Find where the given text appears and provide that cell's center as (X, Y) coordinate. 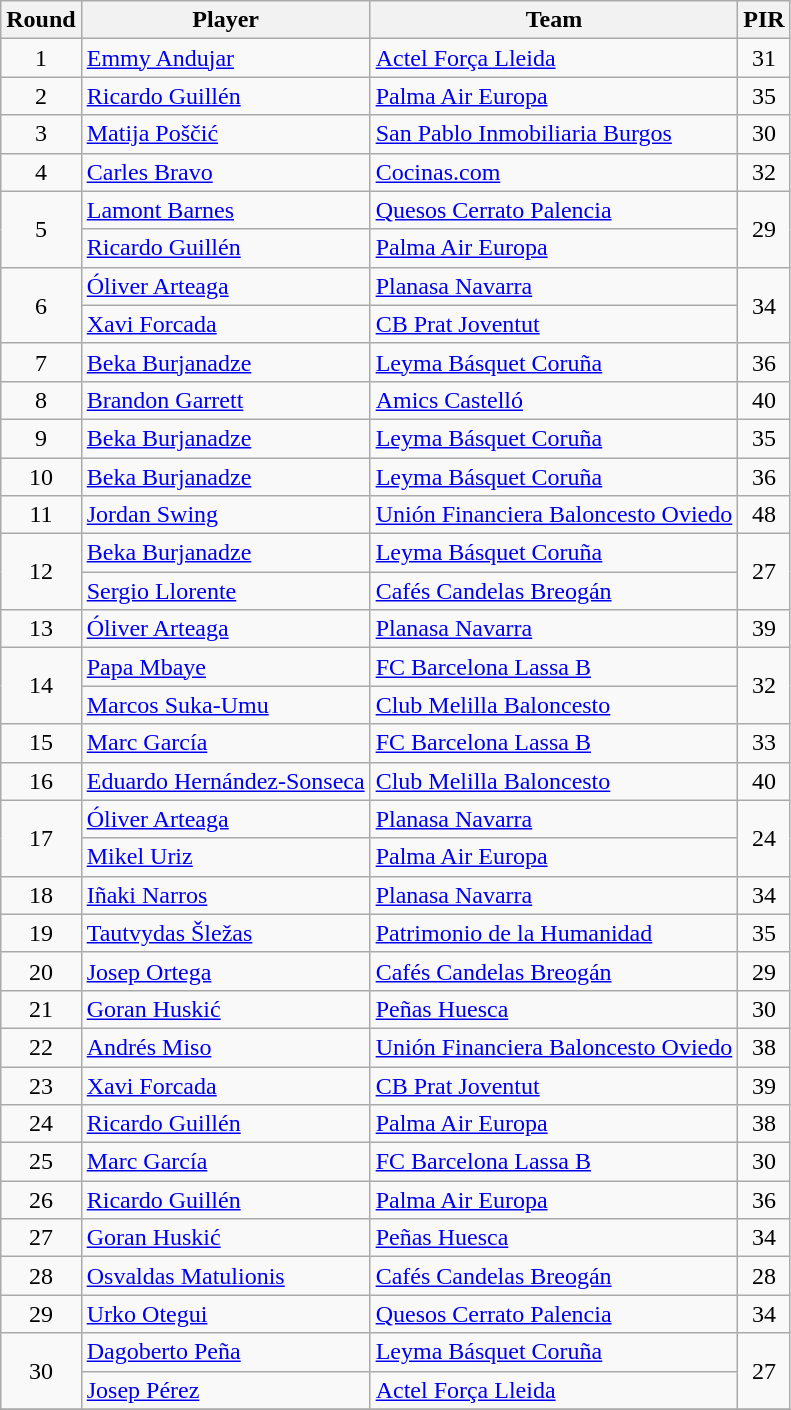
33 (764, 743)
17 (41, 838)
PIR (764, 20)
San Pablo Inmobiliaria Burgos (554, 134)
Dagoberto Peña (226, 1352)
Round (41, 20)
8 (41, 400)
Sergio Llorente (226, 591)
20 (41, 971)
48 (764, 515)
10 (41, 477)
23 (41, 1085)
Patrimonio de la Humanidad (554, 933)
9 (41, 438)
1 (41, 58)
11 (41, 515)
Papa Mbaye (226, 667)
26 (41, 1200)
Matija Poščić (226, 134)
25 (41, 1162)
Brandon Garrett (226, 400)
Urko Otegui (226, 1314)
Mikel Uriz (226, 857)
Jordan Swing (226, 515)
Carles Bravo (226, 172)
14 (41, 686)
2 (41, 96)
Eduardo Hernández-Sonseca (226, 781)
16 (41, 781)
Osvaldas Matulionis (226, 1276)
Andrés Miso (226, 1047)
4 (41, 172)
21 (41, 1009)
12 (41, 572)
3 (41, 134)
15 (41, 743)
Lamont Barnes (226, 210)
Tautvydas Šležas (226, 933)
Amics Castelló (554, 400)
6 (41, 305)
Team (554, 20)
13 (41, 629)
Player (226, 20)
Marcos Suka-Umu (226, 705)
31 (764, 58)
22 (41, 1047)
7 (41, 362)
Iñaki Narros (226, 895)
Josep Pérez (226, 1390)
5 (41, 229)
Cocinas.com (554, 172)
18 (41, 895)
Josep Ortega (226, 971)
Emmy Andujar (226, 58)
19 (41, 933)
